Search for the cell housing the specified text and yield its (X, Y) center coordinate. 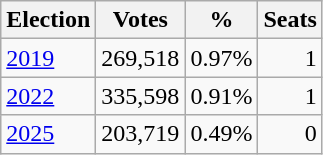
0.49% (222, 134)
269,518 (140, 58)
% (222, 20)
Election (48, 20)
203,719 (140, 134)
2019 (48, 58)
Seats (290, 20)
0 (290, 134)
335,598 (140, 96)
Votes (140, 20)
2022 (48, 96)
2025 (48, 134)
0.91% (222, 96)
0.97% (222, 58)
